Detect which cell encompasses the target text, then output its (x, y) center coordinate. 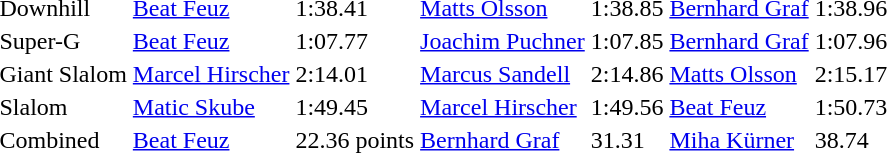
2:14.01 (355, 74)
Marcus Sandell (503, 74)
1:49.45 (355, 107)
1:07.85 (627, 41)
Bernhard Graf (739, 41)
Joachim Puchner (503, 41)
1:49.56 (627, 107)
2:14.86 (627, 74)
1:07.77 (355, 41)
Matts Olsson (739, 74)
Matic Skube (211, 107)
